Scan for the cell matching the given text and deliver its [x, y] coordinate at center. 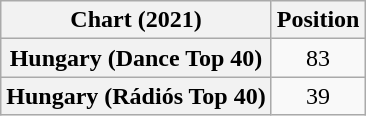
83 [318, 58]
Position [318, 20]
Hungary (Rádiós Top 40) [136, 96]
Hungary (Dance Top 40) [136, 58]
Chart (2021) [136, 20]
39 [318, 96]
